Search for the cell housing the specified text and yield its (x, y) center coordinate. 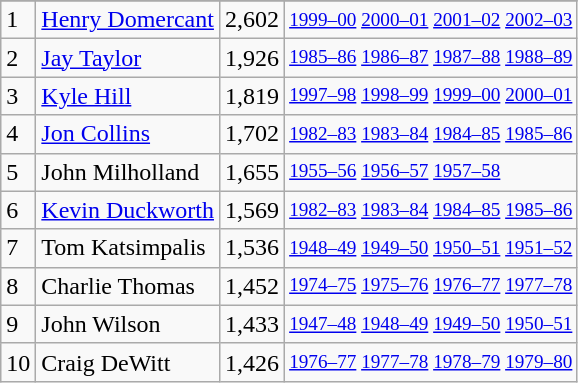
John Milholland (128, 172)
Charlie Thomas (128, 286)
1,702 (252, 134)
Kyle Hill (128, 96)
1,426 (252, 362)
Tom Katsimpalis (128, 248)
1,819 (252, 96)
1,569 (252, 210)
1985–86 1986–87 1987–88 1988–89 (431, 58)
1947–48 1948–49 1949–50 1950–51 (431, 324)
1974–75 1975–76 1976–77 1977–78 (431, 286)
Jay Taylor (128, 58)
John Wilson (128, 324)
Henry Domercant (128, 20)
Kevin Duckworth (128, 210)
1,433 (252, 324)
1955–56 1956–57 1957–58 (431, 172)
1,655 (252, 172)
1948–49 1949–50 1950–51 1951–52 (431, 248)
1,536 (252, 248)
3 (18, 96)
5 (18, 172)
6 (18, 210)
Jon Collins (128, 134)
1,452 (252, 286)
7 (18, 248)
1976–77 1977–78 1978–79 1979–80 (431, 362)
10 (18, 362)
9 (18, 324)
1,926 (252, 58)
8 (18, 286)
2,602 (252, 20)
4 (18, 134)
1999–00 2000–01 2001–02 2002–03 (431, 20)
Craig DeWitt (128, 362)
2 (18, 58)
1 (18, 20)
1997–98 1998–99 1999–00 2000–01 (431, 96)
